Return the (X, Y) coordinate for the center point of the cell that contains the specified text.  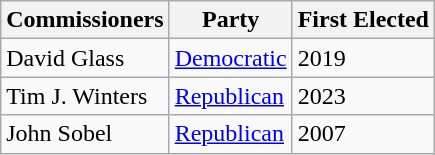
Commissioners (85, 20)
Tim J. Winters (85, 96)
John Sobel (85, 134)
2007 (363, 134)
2019 (363, 58)
First Elected (363, 20)
Democratic (230, 58)
David Glass (85, 58)
Party (230, 20)
2023 (363, 96)
